Identify which cell holds the provided text, then report its [X, Y] central coordinate. 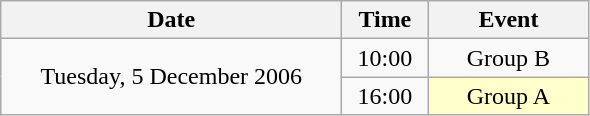
Group B [508, 58]
Date [172, 20]
Tuesday, 5 December 2006 [172, 77]
Group A [508, 96]
10:00 [385, 58]
Event [508, 20]
Time [385, 20]
16:00 [385, 96]
